Locate the cell with the specified text and output its (X, Y) center coordinate. 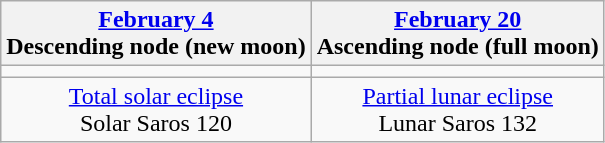
February 4Descending node (new moon) (156, 34)
Partial lunar eclipseLunar Saros 132 (458, 110)
February 20Ascending node (full moon) (458, 34)
Total solar eclipseSolar Saros 120 (156, 110)
